Detect which cell encompasses the target text, then output its (X, Y) center coordinate. 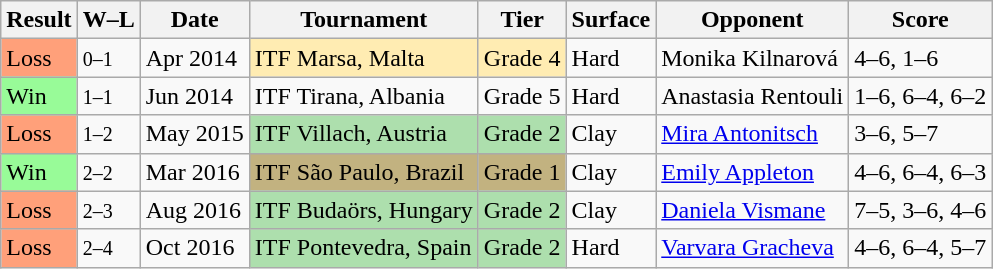
4–6, 1–6 (920, 58)
W–L (108, 20)
Opponent (752, 20)
1–2 (108, 134)
Varvara Gracheva (752, 248)
Grade 1 (522, 172)
ITF Marsa, Malta (364, 58)
ITF São Paulo, Brazil (364, 172)
ITF Budaörs, Hungary (364, 210)
Apr 2014 (194, 58)
Aug 2016 (194, 210)
Grade 5 (522, 96)
Surface (611, 20)
2–4 (108, 248)
Daniela Vismane (752, 210)
Mira Antonitsch (752, 134)
ITF Villach, Austria (364, 134)
2–3 (108, 210)
2–2 (108, 172)
1–1 (108, 96)
ITF Pontevedra, Spain (364, 248)
Tier (522, 20)
4–6, 6–4, 6–3 (920, 172)
3–6, 5–7 (920, 134)
Tournament (364, 20)
Result (39, 20)
Anastasia Rentouli (752, 96)
Jun 2014 (194, 96)
ITF Tirana, Albania (364, 96)
May 2015 (194, 134)
4–6, 6–4, 5–7 (920, 248)
Score (920, 20)
Date (194, 20)
Grade 4 (522, 58)
1–6, 6–4, 6–2 (920, 96)
Mar 2016 (194, 172)
0–1 (108, 58)
Oct 2016 (194, 248)
7–5, 3–6, 4–6 (920, 210)
Monika Kilnarová (752, 58)
Emily Appleton (752, 172)
